Identify which cell holds the provided text, then report its (x, y) central coordinate. 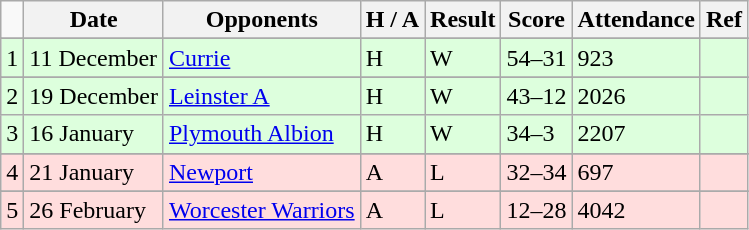
Date (94, 20)
16 January (94, 134)
43–12 (536, 96)
Worcester Warriors (262, 210)
2207 (636, 134)
21 January (94, 172)
Newport (262, 172)
4042 (636, 210)
Opponents (262, 20)
Leinster A (262, 96)
54–31 (536, 58)
19 December (94, 96)
2 (12, 96)
11 December (94, 58)
Attendance (636, 20)
26 February (94, 210)
Ref (724, 20)
Plymouth Albion (262, 134)
32–34 (536, 172)
Score (536, 20)
Result (463, 20)
34–3 (536, 134)
4 (12, 172)
697 (636, 172)
1 (12, 58)
2026 (636, 96)
H / A (392, 20)
5 (12, 210)
Currie (262, 58)
12–28 (536, 210)
3 (12, 134)
923 (636, 58)
